Locate the cell with the specified text and output its (X, Y) center coordinate. 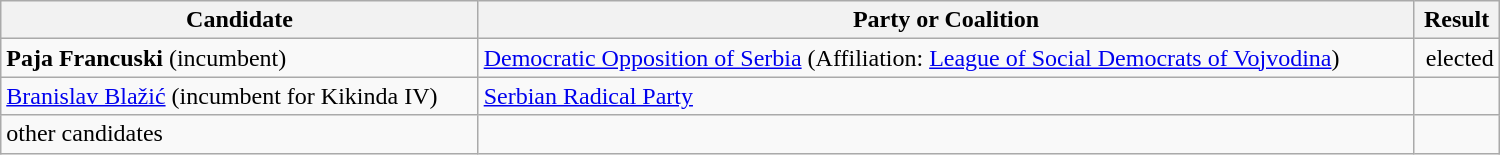
Paja Francuski (incumbent) (240, 58)
Serbian Radical Party (946, 96)
Democratic Opposition of Serbia (Affiliation: League of Social Democrats of Vojvodina) (946, 58)
other candidates (240, 134)
Result (1456, 20)
Party or Coalition (946, 20)
Branislav Blažić (incumbent for Kikinda IV) (240, 96)
elected (1456, 58)
Candidate (240, 20)
